For the text-containing cell, return its midpoint in (x, y) coordinate format. 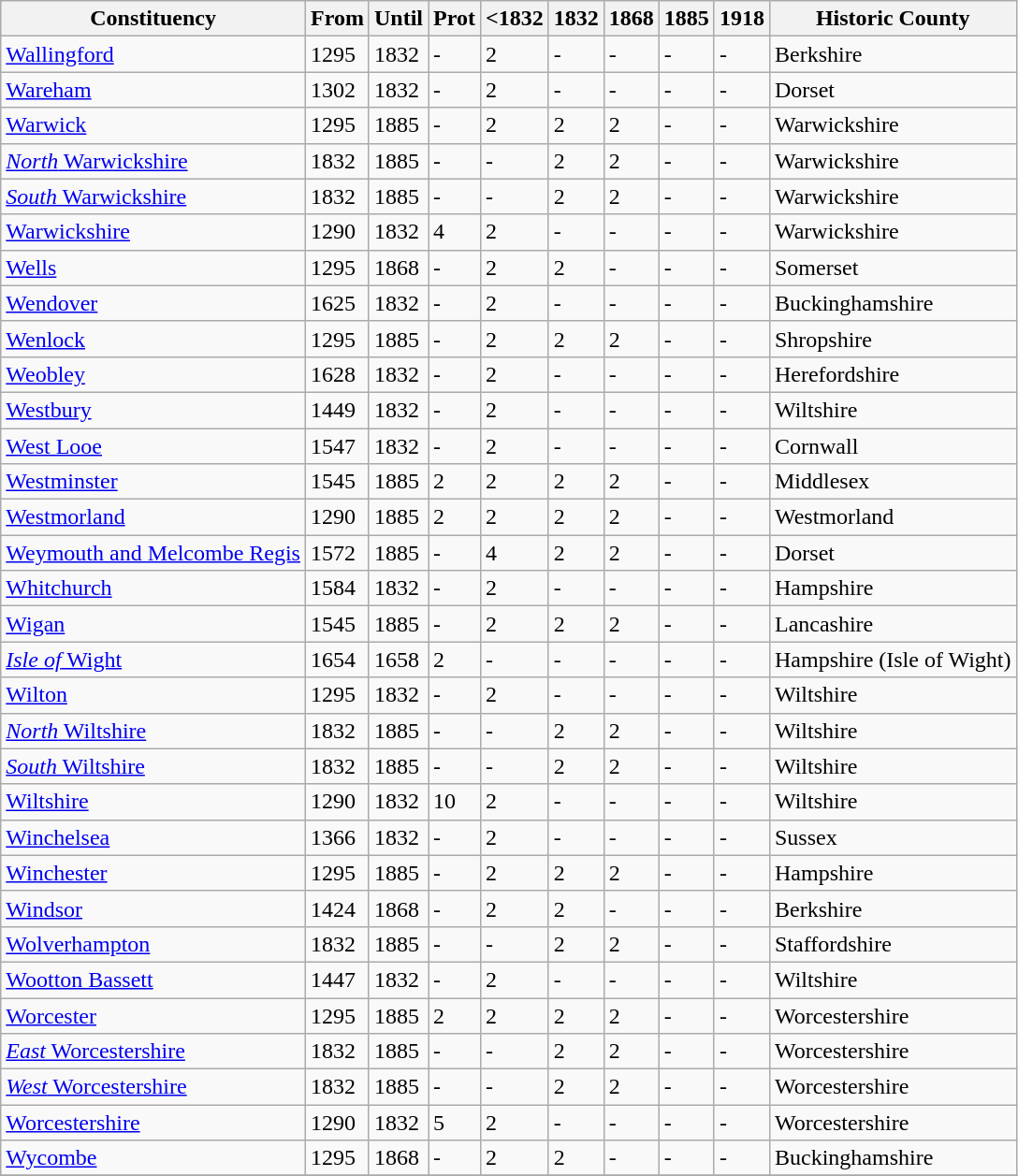
Westbury (153, 410)
Constituency (153, 19)
Wendover (153, 303)
Sussex (893, 837)
Shropshire (893, 339)
1628 (337, 374)
Wycombe (153, 1158)
1547 (337, 446)
5 (455, 1123)
South Warwickshire (153, 196)
Warwick (153, 125)
1584 (337, 588)
Worcester (153, 1015)
Somerset (893, 268)
Wells (153, 268)
1918 (741, 19)
Historic County (893, 19)
North Wiltshire (153, 731)
Winchelsea (153, 837)
Wallingford (153, 54)
Weymouth and Melcombe Regis (153, 553)
1572 (337, 553)
From (337, 19)
1302 (337, 90)
10 (455, 802)
Hampshire (Isle of Wight) (893, 660)
Wigan (153, 624)
Staffordshire (893, 944)
Wareham (153, 90)
North Warwickshire (153, 161)
South Wiltshire (153, 766)
1658 (399, 660)
1447 (337, 980)
1449 (337, 410)
Prot (455, 19)
Wilton (153, 695)
Herefordshire (893, 374)
Winchester (153, 873)
Wootton Bassett (153, 980)
East Worcestershire (153, 1052)
Middlesex (893, 482)
1366 (337, 837)
Until (399, 19)
Whitchurch (153, 588)
Isle of Wight (153, 660)
1654 (337, 660)
Cornwall (893, 446)
<1832 (515, 19)
Westminster (153, 482)
Weobley (153, 374)
1625 (337, 303)
Lancashire (893, 624)
West Worcestershire (153, 1087)
Windsor (153, 908)
West Looe (153, 446)
Wenlock (153, 339)
1424 (337, 908)
Wolverhampton (153, 944)
